Locate the cell with the specified text and output its [x, y] center coordinate. 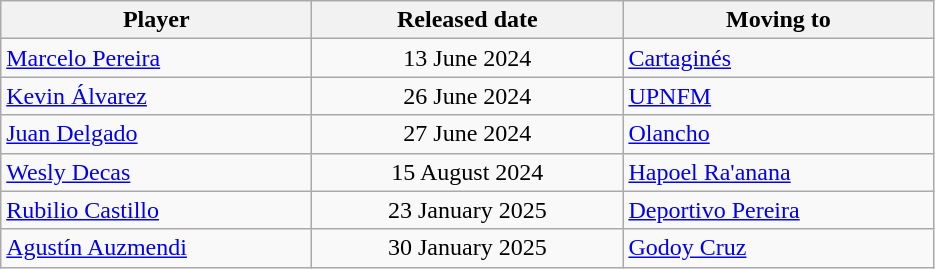
Moving to [778, 20]
Player [156, 20]
30 January 2025 [468, 248]
Hapoel Ra'anana [778, 172]
Marcelo Pereira [156, 58]
26 June 2024 [468, 96]
UPNFM [778, 96]
Wesly Decas [156, 172]
23 January 2025 [468, 210]
Godoy Cruz [778, 248]
Deportivo Pereira [778, 210]
Kevin Álvarez [156, 96]
Cartaginés [778, 58]
15 August 2024 [468, 172]
27 June 2024 [468, 134]
Juan Delgado [156, 134]
Released date [468, 20]
Olancho [778, 134]
Agustín Auzmendi [156, 248]
13 June 2024 [468, 58]
Rubilio Castillo [156, 210]
